Search for the cell housing the specified text and yield its (X, Y) center coordinate. 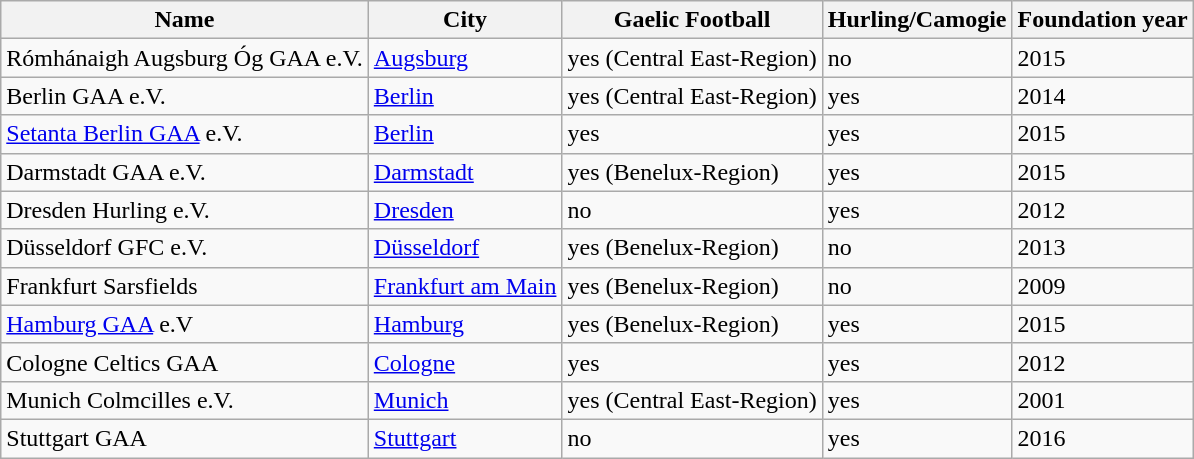
City (465, 20)
Stuttgart (465, 438)
Hamburg (465, 324)
Gaelic Football (692, 20)
Berlin GAA e.V. (185, 96)
Darmstadt GAA e.V. (185, 172)
Düsseldorf (465, 248)
Cologne (465, 362)
Hurling/Camogie (917, 20)
Dresden (465, 210)
Düsseldorf GFC e.V. (185, 248)
2016 (1102, 438)
2014 (1102, 96)
2009 (1102, 286)
Rómhánaigh Augsburg Óg GAA e.V. (185, 58)
Frankfurt am Main (465, 286)
Hamburg GAA e.V (185, 324)
Name (185, 20)
2013 (1102, 248)
Frankfurt Sarsfields (185, 286)
Darmstadt (465, 172)
Setanta Berlin GAA e.V. (185, 134)
Dresden Hurling e.V. (185, 210)
Munich Colmcilles e.V. (185, 400)
Munich (465, 400)
Cologne Celtics GAA (185, 362)
2001 (1102, 400)
Foundation year (1102, 20)
Stuttgart GAA (185, 438)
Augsburg (465, 58)
